Find where the given text appears and provide that cell's center as [x, y] coordinate. 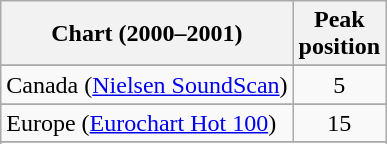
15 [339, 123]
5 [339, 85]
Canada (Nielsen SoundScan) [147, 85]
Peakposition [339, 34]
Chart (2000–2001) [147, 34]
Europe (Eurochart Hot 100) [147, 123]
